Return the [X, Y] coordinate for the center point of the cell that contains the specified text.  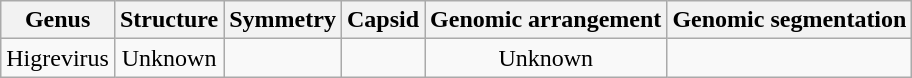
Structure [168, 20]
Genomic arrangement [546, 20]
Higrevirus [58, 58]
Genus [58, 20]
Symmetry [283, 20]
Capsid [382, 20]
Genomic segmentation [790, 20]
